Find where the given text appears and provide that cell's center as (x, y) coordinate. 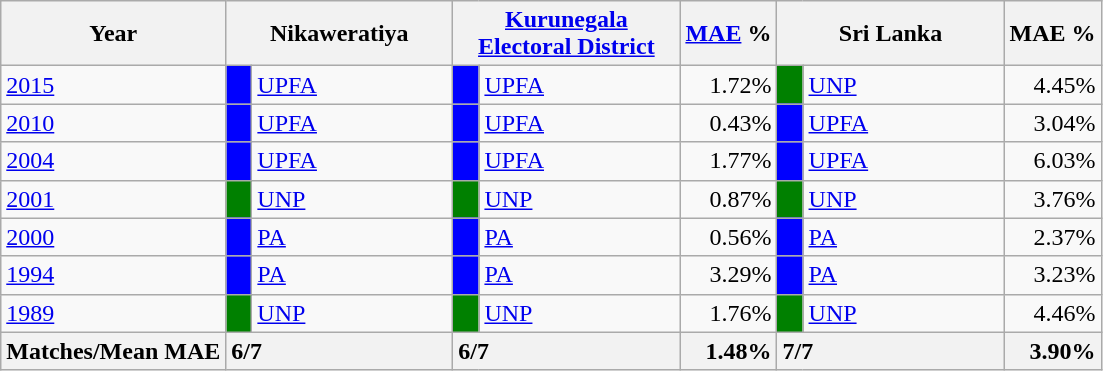
0.43% (728, 123)
2015 (114, 85)
1994 (114, 275)
1989 (114, 313)
3.04% (1052, 123)
3.76% (1052, 199)
6.03% (1052, 161)
0.87% (728, 199)
2004 (114, 161)
3.23% (1052, 275)
Nikaweratiya (340, 34)
2001 (114, 199)
3.29% (728, 275)
Sri Lanka (890, 34)
1.48% (728, 351)
Kurunegala Electoral District (566, 34)
7/7 (890, 351)
4.45% (1052, 85)
2000 (114, 237)
3.90% (1052, 351)
1.77% (728, 161)
2010 (114, 123)
Matches/Mean MAE (114, 351)
0.56% (728, 237)
2.37% (1052, 237)
4.46% (1052, 313)
Year (114, 34)
1.76% (728, 313)
1.72% (728, 85)
